Search for the cell housing the specified text and yield its (X, Y) center coordinate. 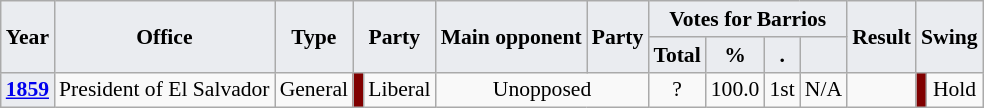
General (314, 90)
1859 (28, 90)
N/A (824, 90)
Result (882, 36)
Hold (955, 90)
Total (676, 55)
President of El Salvador (164, 90)
Main opponent (512, 36)
100.0 (736, 90)
Year (28, 36)
Liberal (399, 90)
Votes for Barrios (748, 19)
Office (164, 36)
. (782, 55)
Unopposed (542, 90)
% (736, 55)
Type (314, 36)
Swing (950, 36)
? (676, 90)
1st (782, 90)
